Extract the (X, Y) coordinate from the center of the cell holding the provided text.  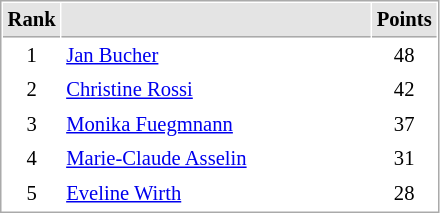
48 (404, 56)
1 (32, 56)
Christine Rossi (216, 90)
Rank (32, 20)
2 (32, 90)
37 (404, 124)
Monika Fuegmnann (216, 124)
28 (404, 194)
4 (32, 158)
Points (404, 20)
3 (32, 124)
Marie-Claude Asselin (216, 158)
Eveline Wirth (216, 194)
Jan Bucher (216, 56)
42 (404, 90)
31 (404, 158)
5 (32, 194)
